Locate the cell with the specified text and output its [x, y] center coordinate. 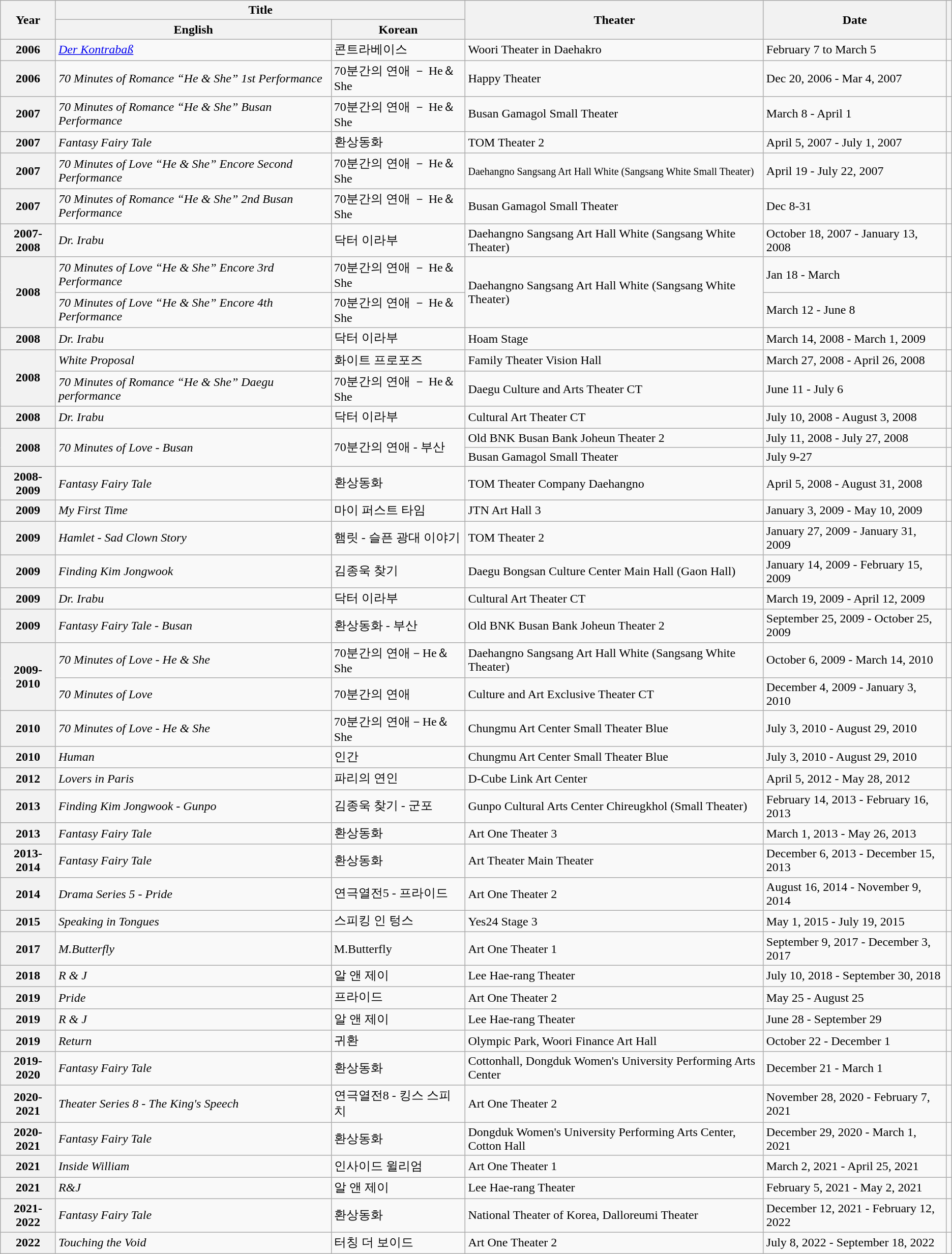
김종욱 찾기 - 군포 [398, 805]
파리의 연인 [398, 779]
2018 [28, 976]
October 22 - December 1 [854, 1041]
Pride [193, 998]
October 18, 2007 - January 13, 2008 [854, 240]
July 9-27 [854, 457]
November 28, 2020 - February 7, 2021 [854, 1103]
December 12, 2021 - February 12, 2022 [854, 1215]
February 14, 2013 - February 16, 2013 [854, 805]
70 Minutes of Love [193, 695]
터칭 더 보이드 [398, 1243]
Speaking in Tongues [193, 921]
March 14, 2008 - March 1, 2009 [854, 339]
70분간의 연애 [398, 695]
National Theater of Korea, Dalloreumi Theater [614, 1215]
March 8 - April 1 [854, 114]
September 9, 2017 - December 3, 2017 [854, 949]
Korean [398, 29]
Daegu Bongsan Culture Center Main Hall (Gaon Hall) [614, 571]
Yes24 Stage 3 [614, 921]
May 25 - August 25 [854, 998]
70분간의 연애 - 부산 [398, 447]
July 10, 2018 - September 30, 2018 [854, 976]
January 3, 2009 - May 10, 2009 [854, 511]
JTN Art Hall 3 [614, 511]
환상동화 - 부산 [398, 625]
March 12 - June 8 [854, 310]
Theater [614, 20]
연극열전5 - 프라이드 [398, 894]
Date [854, 20]
마이 퍼스트 타임 [398, 511]
인간 [398, 757]
Happy Theater [614, 78]
Hamlet - Sad Clown Story [193, 538]
July 10, 2008 - August 3, 2008 [854, 417]
April 5, 2008 - August 31, 2008 [854, 483]
70 Minutes of Love “He & She” Encore 3rd Performance [193, 275]
April 19 - July 22, 2007 [854, 171]
Lovers in Paris [193, 779]
Family Theater Vision Hall [614, 360]
February 7 to March 5 [854, 50]
2008-2009 [28, 483]
July 11, 2008 - July 27, 2008 [854, 438]
70 Minutes of Love - Busan [193, 447]
Cottonhall, Dongduk Women's University Performing Arts Center [614, 1068]
My First Time [193, 511]
인사이드 윌리엄 [398, 1167]
Culture and Art Exclusive Theater CT [614, 695]
Art Theater Main Theater [614, 860]
Hoam Stage [614, 339]
Der Kontrabaß [193, 50]
2014 [28, 894]
June 28 - September 29 [854, 1019]
Finding Kim Jongwook - Gunpo [193, 805]
스피킹 인 텅스 [398, 921]
Inside William [193, 1167]
December 29, 2020 - March 1, 2021 [854, 1139]
Daegu Culture and Arts Theater CT [614, 389]
2017 [28, 949]
Return [193, 1041]
귀환 [398, 1041]
September 25, 2009 - October 25, 2009 [854, 625]
July 8, 2022 - September 18, 2022 [854, 1243]
Dec 8-31 [854, 206]
2015 [28, 921]
April 5, 2007 - July 1, 2007 [854, 142]
February 5, 2021 - May 2, 2021 [854, 1188]
March 2, 2021 - April 25, 2021 [854, 1167]
Olympic Park, Woori Finance Art Hall [614, 1041]
Daehangno Sangsang Art Hall White (Sangsang White Small Theater) [614, 171]
Gunpo Cultural Arts Center Chireugkhol (Small Theater) [614, 805]
2007-2008 [28, 240]
70 Minutes of Romance “He & She” 2nd Busan Performance [193, 206]
2009-2010 [28, 676]
Dec 20, 2006 - Mar 4, 2007 [854, 78]
70 Minutes of Romance “He & She” 1st Performance [193, 78]
June 11 - July 6 [854, 389]
70 Minutes of Love “He & She” Encore Second Performance [193, 171]
April 5, 2012 - May 28, 2012 [854, 779]
August 16, 2014 - November 9, 2014 [854, 894]
Jan 18 - March [854, 275]
January 27, 2009 - January 31, 2009 [854, 538]
Drama Series 5 - Pride [193, 894]
Art One Theater 3 [614, 834]
Touching the Void [193, 1243]
R&J [193, 1188]
Year [28, 20]
White Proposal [193, 360]
70 Minutes of Love “He & She” Encore 4th Performance [193, 310]
2022 [28, 1243]
January 14, 2009 - February 15, 2009 [854, 571]
콘트라베이스 [398, 50]
2012 [28, 779]
2021-2022 [28, 1215]
연극열전8 - 킹스 스피치 [398, 1103]
화이트 프로포즈 [398, 360]
March 19, 2009 - April 12, 2009 [854, 599]
70 Minutes of Romance “He & She” Busan Performance [193, 114]
March 1, 2013 - May 26, 2013 [854, 834]
Fantasy Fairy Tale - Busan [193, 625]
Woori Theater in Daehakro [614, 50]
프라이드 [398, 998]
2019-2020 [28, 1068]
October 6, 2009 - March 14, 2010 [854, 660]
Title [260, 10]
D-Cube Link Art Center [614, 779]
English [193, 29]
December 4, 2009 - January 3, 2010 [854, 695]
햄릿 - 슬픈 광대 이야기 [398, 538]
70 Minutes of Romance “He & She” Daegu performance [193, 389]
Dongduk Women's University Performing Arts Center, Cotton Hall [614, 1139]
TOM Theater Company Daehangno [614, 483]
김종욱 찾기 [398, 571]
May 1, 2015 - July 19, 2015 [854, 921]
March 27, 2008 - April 26, 2008 [854, 360]
2013-2014 [28, 860]
Theater Series 8 - The King's Speech [193, 1103]
Human [193, 757]
Finding Kim Jongwook [193, 571]
December 6, 2013 - December 15, 2013 [854, 860]
December 21 - March 1 [854, 1068]
